Locate the cell with the specified text and output its (x, y) center coordinate. 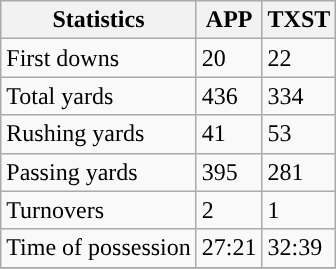
395 (229, 172)
Total yards (99, 96)
53 (299, 134)
Time of possession (99, 248)
32:39 (299, 248)
2 (229, 210)
20 (229, 58)
Turnovers (99, 210)
Passing yards (99, 172)
1 (299, 210)
Rushing yards (99, 134)
TXST (299, 20)
22 (299, 58)
41 (229, 134)
27:21 (229, 248)
281 (299, 172)
436 (229, 96)
APP (229, 20)
First downs (99, 58)
334 (299, 96)
Statistics (99, 20)
